Provide the (x, y) coordinate of the cell's center where the given text is located.  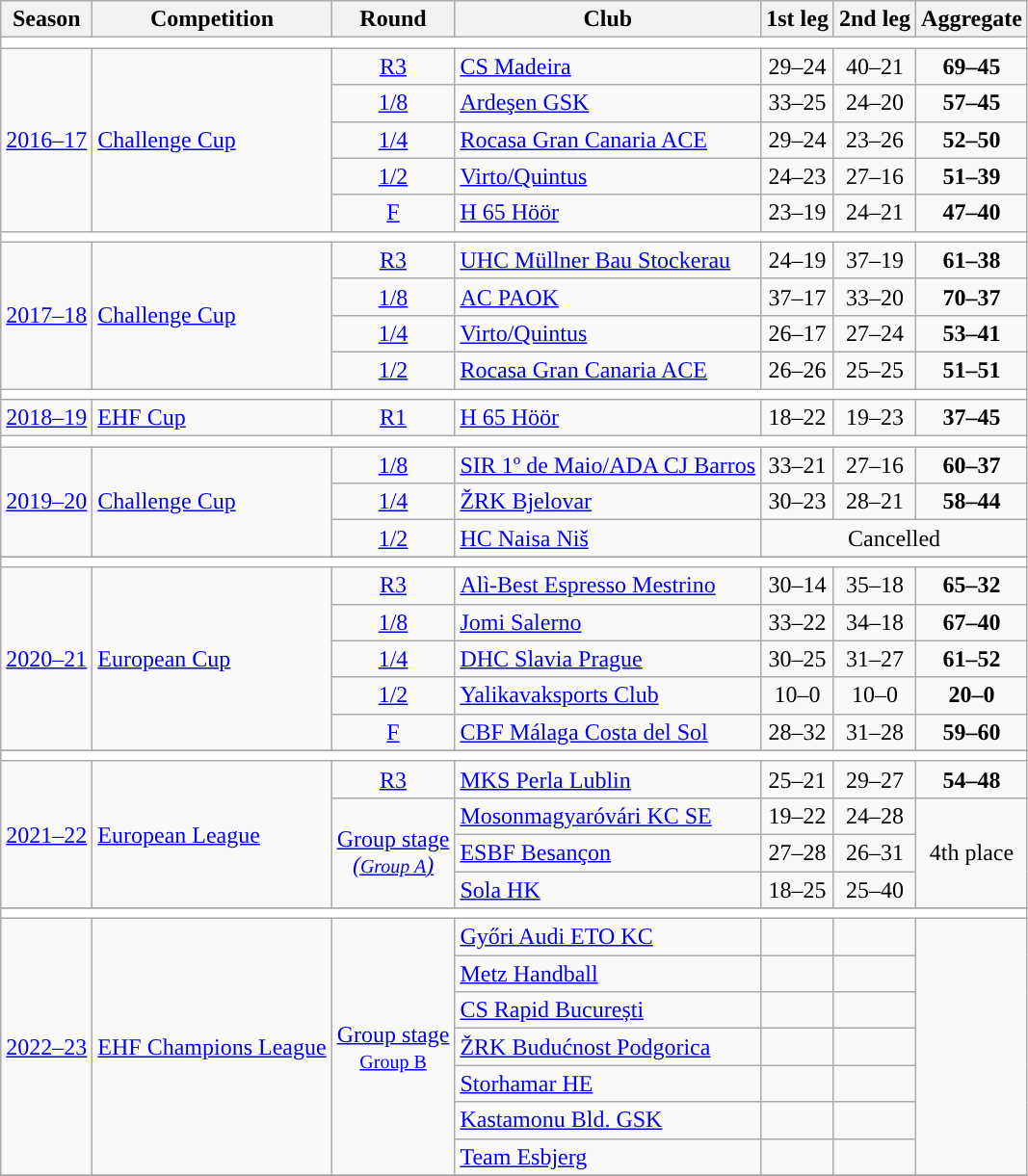
HC Naisa Niš (608, 538)
SIR 1º de Maio/ADA CJ Barros (608, 465)
53–41 (972, 333)
30–25 (798, 659)
Storhamar HE (608, 1084)
2019–20 (46, 502)
European Cup (212, 659)
24–19 (798, 260)
2021–22 (46, 834)
61–52 (972, 659)
37–19 (875, 260)
23–19 (798, 213)
40–21 (875, 66)
18–22 (798, 418)
Group stageGroup B (393, 1047)
25–25 (875, 370)
Jomi Salerno (608, 622)
33–25 (798, 103)
19–22 (798, 816)
CS Madeira (608, 66)
MKS Perla Lublin (608, 779)
Team Esbjerg (608, 1157)
57–45 (972, 103)
59–60 (972, 732)
29–27 (875, 779)
AC PAOK (608, 297)
25–40 (875, 889)
34–18 (875, 622)
69–45 (972, 66)
18–25 (798, 889)
51–51 (972, 370)
UHC Müllner Bau Stockerau (608, 260)
33–21 (798, 465)
Cancelled (894, 538)
30–23 (798, 502)
30–14 (798, 586)
24–23 (798, 176)
Round (393, 19)
Aggregate (972, 19)
Mosonmagyaróvári KC SE (608, 816)
31–28 (875, 732)
2020–21 (46, 659)
51–39 (972, 176)
Ardeşen GSK (608, 103)
33–22 (798, 622)
28–21 (875, 502)
24–21 (875, 213)
Season (46, 19)
European League (212, 834)
Sola HK (608, 889)
70–37 (972, 297)
EHF Cup (212, 418)
2022–23 (46, 1047)
27–28 (798, 852)
20–0 (972, 695)
Club (608, 19)
26–26 (798, 370)
24–20 (875, 103)
26–31 (875, 852)
24–28 (875, 816)
1st leg (798, 19)
26–17 (798, 333)
Kastamonu Bld. GSK (608, 1120)
Yalikavaksports Club (608, 695)
60–37 (972, 465)
37–45 (972, 418)
2nd leg (875, 19)
33–20 (875, 297)
52–50 (972, 140)
Group stage(Group A) (393, 852)
Metz Handball (608, 974)
25–21 (798, 779)
47–40 (972, 213)
35–18 (875, 586)
58–44 (972, 502)
Győri Audi ETO KC (608, 937)
54–48 (972, 779)
CS Rapid București (608, 1010)
R1 (393, 418)
2018–19 (46, 418)
37–17 (798, 297)
28–32 (798, 732)
CBF Málaga Costa del Sol (608, 732)
61–38 (972, 260)
2016–17 (46, 140)
31–27 (875, 659)
4th place (972, 852)
19–23 (875, 418)
67–40 (972, 622)
ESBF Besançon (608, 852)
23–26 (875, 140)
ŽRK Bjelovar (608, 502)
Alì-Best Espresso Mestrino (608, 586)
ŽRK Budućnost Podgorica (608, 1047)
2017–18 (46, 315)
DHC Slavia Prague (608, 659)
65–32 (972, 586)
Competition (212, 19)
27–24 (875, 333)
EHF Champions League (212, 1047)
